Return the (x, y) coordinate for the center point of the cell that contains the specified text.  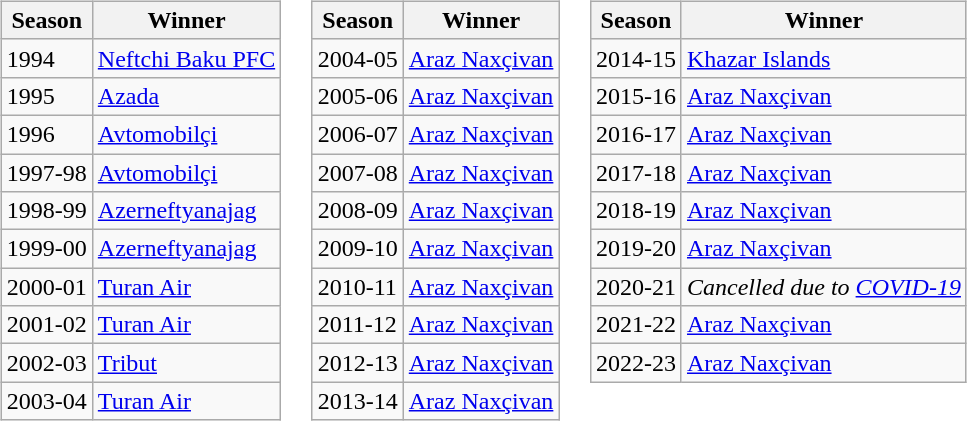
1998-99 (46, 211)
2009-10 (358, 249)
2008-09 (358, 211)
Tribut (186, 363)
2018-19 (636, 211)
2020-21 (636, 287)
1997-98 (46, 173)
2022-23 (636, 363)
1999-00 (46, 249)
2006-07 (358, 134)
2014-15 (636, 58)
Cancelled due to COVID-19 (824, 287)
2012-13 (358, 363)
Neftchi Baku PFC (186, 58)
2007-08 (358, 173)
2016-17 (636, 134)
2000-01 (46, 287)
1994 (46, 58)
2005-06 (358, 96)
1995 (46, 96)
2004-05 (358, 58)
2001-02 (46, 325)
2021-22 (636, 325)
2015-16 (636, 96)
Khazar Islands (824, 58)
2010-11 (358, 287)
2017-18 (636, 173)
1996 (46, 134)
Azada (186, 96)
2003-04 (46, 401)
2019-20 (636, 249)
2011-12 (358, 325)
2002-03 (46, 363)
2013-14 (358, 401)
